Output the (x, y) coordinate of the center of the cell containing the given text.  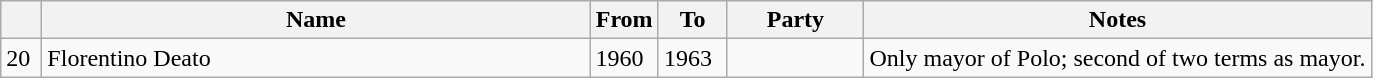
Notes (1118, 20)
Florentino Deato (316, 58)
From (624, 20)
1960 (624, 58)
To (692, 20)
Name (316, 20)
20 (22, 58)
1963 (692, 58)
Party (796, 20)
Only mayor of Polo; second of two terms as mayor. (1118, 58)
